Capture the cell that displays the provided text and extract its (X, Y) central coordinate. 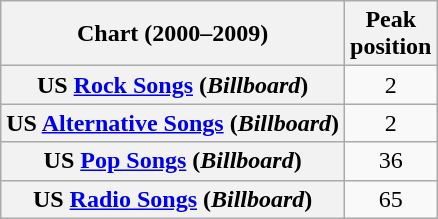
US Rock Songs (Billboard) (173, 85)
Chart (2000–2009) (173, 34)
US Pop Songs (Billboard) (173, 161)
US Radio Songs (Billboard) (173, 199)
Peakposition (391, 34)
36 (391, 161)
US Alternative Songs (Billboard) (173, 123)
65 (391, 199)
